Return the [X, Y] coordinate for the center point of the cell that contains the specified text.  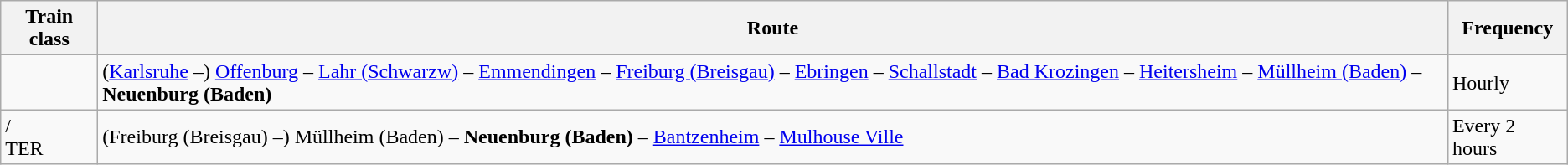
/TER [49, 137]
Route [773, 28]
Hourly [1508, 82]
Every 2 hours [1508, 137]
Train class [49, 28]
Frequency [1508, 28]
(Freiburg (Breisgau) –) Müllheim (Baden) – Neuenburg (Baden) – Bantzenheim – Mulhouse Ville [773, 137]
